Extract the (X, Y) coordinate from the center of the cell holding the provided text.  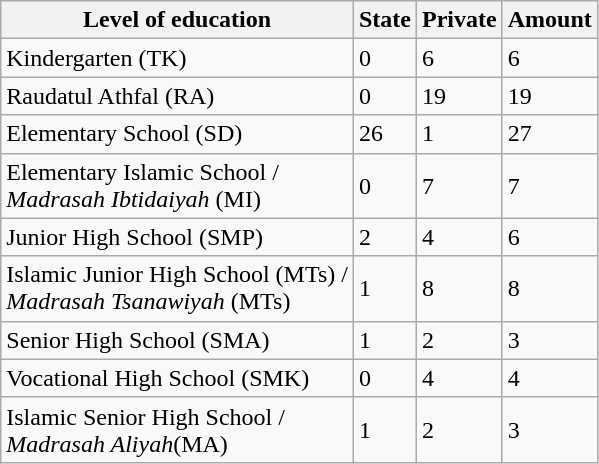
Private (459, 20)
Kindergarten (TK) (178, 58)
Raudatul Athfal (RA) (178, 96)
27 (550, 134)
State (384, 20)
Amount (550, 20)
Islamic Senior High School /Madrasah Aliyah(MA) (178, 430)
Vocational High School (SMK) (178, 378)
Elementary School (SD) (178, 134)
Islamic Junior High School (MTs) /Madrasah Tsanawiyah (MTs) (178, 288)
Elementary Islamic School /Madrasah Ibtidaiyah (MI) (178, 186)
Level of education (178, 20)
Junior High School (SMP) (178, 237)
26 (384, 134)
Senior High School (SMA) (178, 340)
